Return the (x, y) coordinate for the center point of the cell that contains the specified text.  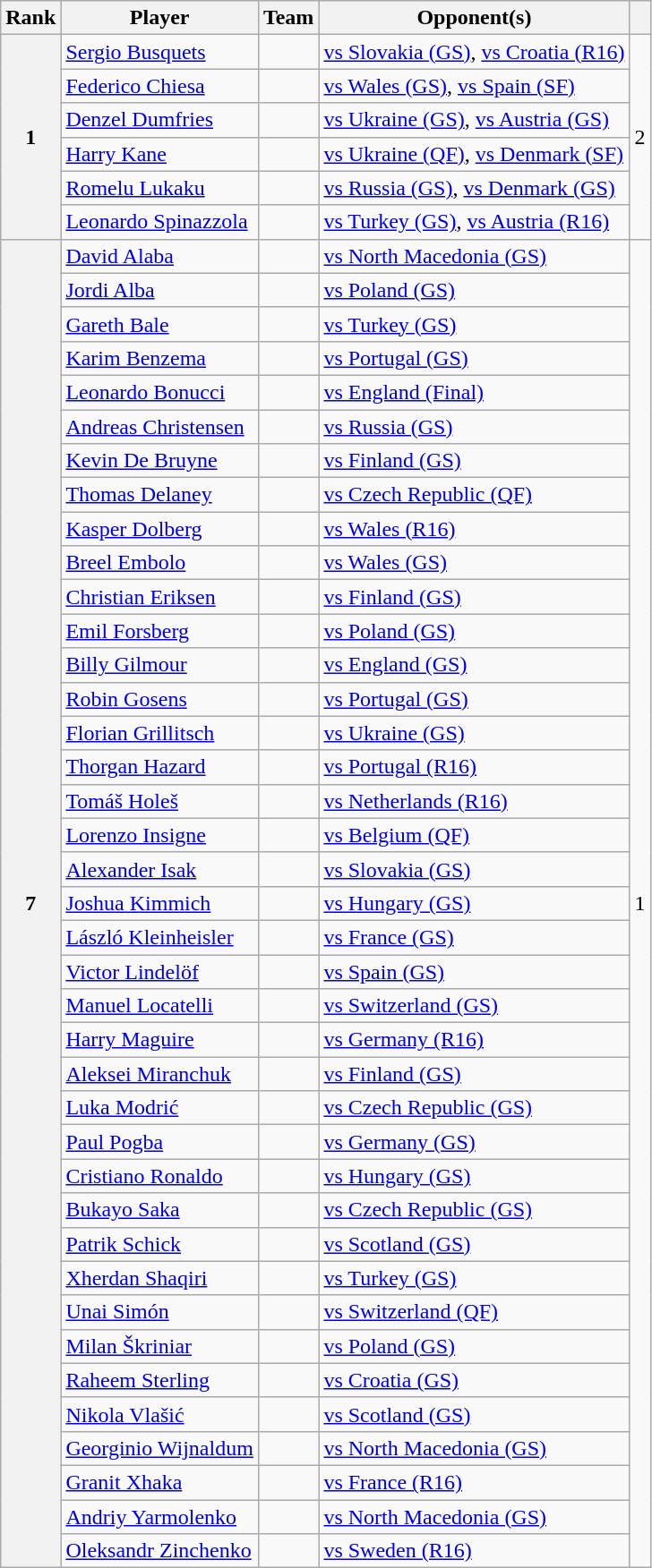
Leonardo Bonucci (159, 392)
Nikola Vlašić (159, 1414)
vs Sweden (R16) (475, 1551)
Granit Xhaka (159, 1482)
Denzel Dumfries (159, 120)
Raheem Sterling (159, 1380)
David Alaba (159, 256)
László Kleinheisler (159, 937)
vs Spain (GS) (475, 971)
Gareth Bale (159, 324)
vs Ukraine (GS), vs Austria (GS) (475, 120)
Andreas Christensen (159, 427)
Joshua Kimmich (159, 903)
vs Germany (GS) (475, 1142)
Kasper Dolberg (159, 529)
vs France (GS) (475, 937)
vs Turkey (GS), vs Austria (R16) (475, 222)
Alexander Isak (159, 869)
Player (159, 18)
Paul Pogba (159, 1142)
Cristiano Ronaldo (159, 1176)
Harry Kane (159, 154)
Robin Gosens (159, 699)
Victor Lindelöf (159, 971)
Leonardo Spinazzola (159, 222)
vs France (R16) (475, 1482)
vs Ukraine (QF), vs Denmark (SF) (475, 154)
vs Wales (GS), vs Spain (SF) (475, 86)
Andriy Yarmolenko (159, 1517)
vs Croatia (GS) (475, 1380)
Unai Simón (159, 1312)
Oleksandr Zinchenko (159, 1551)
Georginio Wijnaldum (159, 1448)
Billy Gilmour (159, 665)
Xherdan Shaqiri (159, 1278)
Patrik Schick (159, 1244)
vs Wales (R16) (475, 529)
Jordi Alba (159, 290)
vs Switzerland (QF) (475, 1312)
Breel Embolo (159, 563)
Luka Modrić (159, 1108)
Harry Maguire (159, 1040)
Karim Benzema (159, 358)
Lorenzo Insigne (159, 835)
Kevin De Bruyne (159, 461)
Federico Chiesa (159, 86)
vs Russia (GS) (475, 427)
vs Portugal (R16) (475, 767)
vs Belgium (QF) (475, 835)
Thomas Delaney (159, 495)
Bukayo Saka (159, 1210)
vs Slovakia (GS), vs Croatia (R16) (475, 52)
vs Czech Republic (QF) (475, 495)
Romelu Lukaku (159, 188)
vs Switzerland (GS) (475, 1006)
Florian Grillitsch (159, 733)
Team (288, 18)
Christian Eriksen (159, 597)
Opponent(s) (475, 18)
Aleksei Miranchuk (159, 1074)
vs Wales (GS) (475, 563)
Tomáš Holeš (159, 801)
Rank (30, 18)
Manuel Locatelli (159, 1006)
Thorgan Hazard (159, 767)
vs Netherlands (R16) (475, 801)
Milan Škriniar (159, 1346)
vs Russia (GS), vs Denmark (GS) (475, 188)
vs England (Final) (475, 392)
vs Ukraine (GS) (475, 733)
vs Germany (R16) (475, 1040)
vs Slovakia (GS) (475, 869)
Sergio Busquets (159, 52)
2 (639, 137)
vs England (GS) (475, 665)
Emil Forsberg (159, 631)
7 (30, 903)
